Return the (X, Y) coordinate for the center point of the cell that contains the specified text.  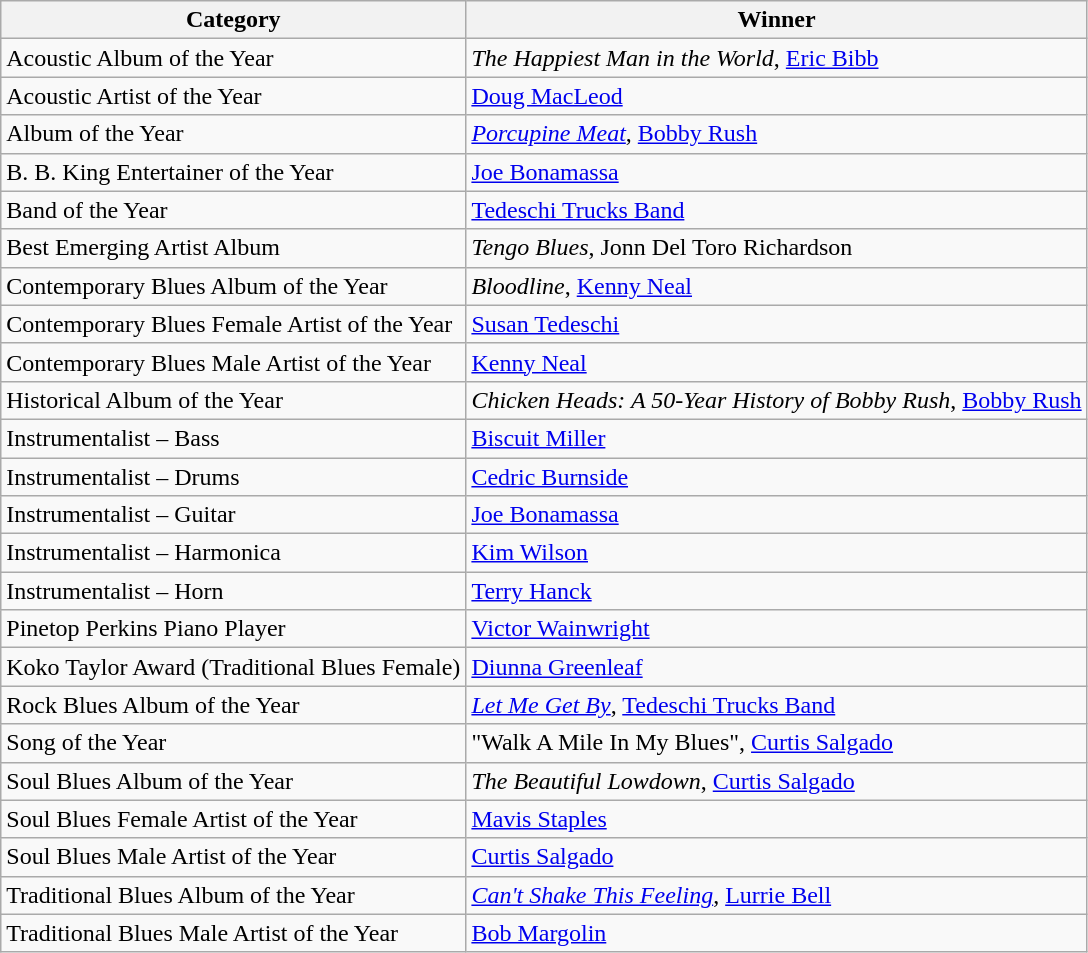
Biscuit Miller (776, 438)
Rock Blues Album of the Year (234, 705)
Soul Blues Female Artist of the Year (234, 819)
Tengo Blues, Jonn Del Toro Richardson (776, 248)
Porcupine Meat, Bobby Rush (776, 134)
"Walk A Mile In My Blues", Curtis Salgado (776, 743)
Let Me Get By, Tedeschi Trucks Band (776, 705)
Mavis Staples (776, 819)
Terry Hanck (776, 591)
The Happiest Man in the World, Eric Bibb (776, 58)
Category (234, 20)
Curtis Salgado (776, 857)
Instrumentalist – Guitar (234, 515)
Band of the Year (234, 210)
Traditional Blues Album of the Year (234, 895)
Bloodline, Kenny Neal (776, 286)
Doug MacLeod (776, 96)
Soul Blues Male Artist of the Year (234, 857)
Kim Wilson (776, 553)
Song of the Year (234, 743)
Contemporary Blues Female Artist of the Year (234, 324)
Acoustic Album of the Year (234, 58)
Contemporary Blues Male Artist of the Year (234, 362)
B. B. King Entertainer of the Year (234, 172)
The Beautiful Lowdown, Curtis Salgado (776, 781)
Instrumentalist – Horn (234, 591)
Victor Wainwright (776, 629)
Cedric Burnside (776, 477)
Instrumentalist – Bass (234, 438)
Instrumentalist – Drums (234, 477)
Winner (776, 20)
Diunna Greenleaf (776, 667)
Best Emerging Artist Album (234, 248)
Tedeschi Trucks Band (776, 210)
Acoustic Artist of the Year (234, 96)
Historical Album of the Year (234, 400)
Bob Margolin (776, 933)
Kenny Neal (776, 362)
Album of the Year (234, 134)
Soul Blues Album of the Year (234, 781)
Koko Taylor Award (Traditional Blues Female) (234, 667)
Susan Tedeschi (776, 324)
Instrumentalist – Harmonica (234, 553)
Can't Shake This Feeling, Lurrie Bell (776, 895)
Chicken Heads: A 50-Year History of Bobby Rush, Bobby Rush (776, 400)
Pinetop Perkins Piano Player (234, 629)
Traditional Blues Male Artist of the Year (234, 933)
Contemporary Blues Album of the Year (234, 286)
